For the text-containing cell, return its midpoint in [X, Y] coordinate format. 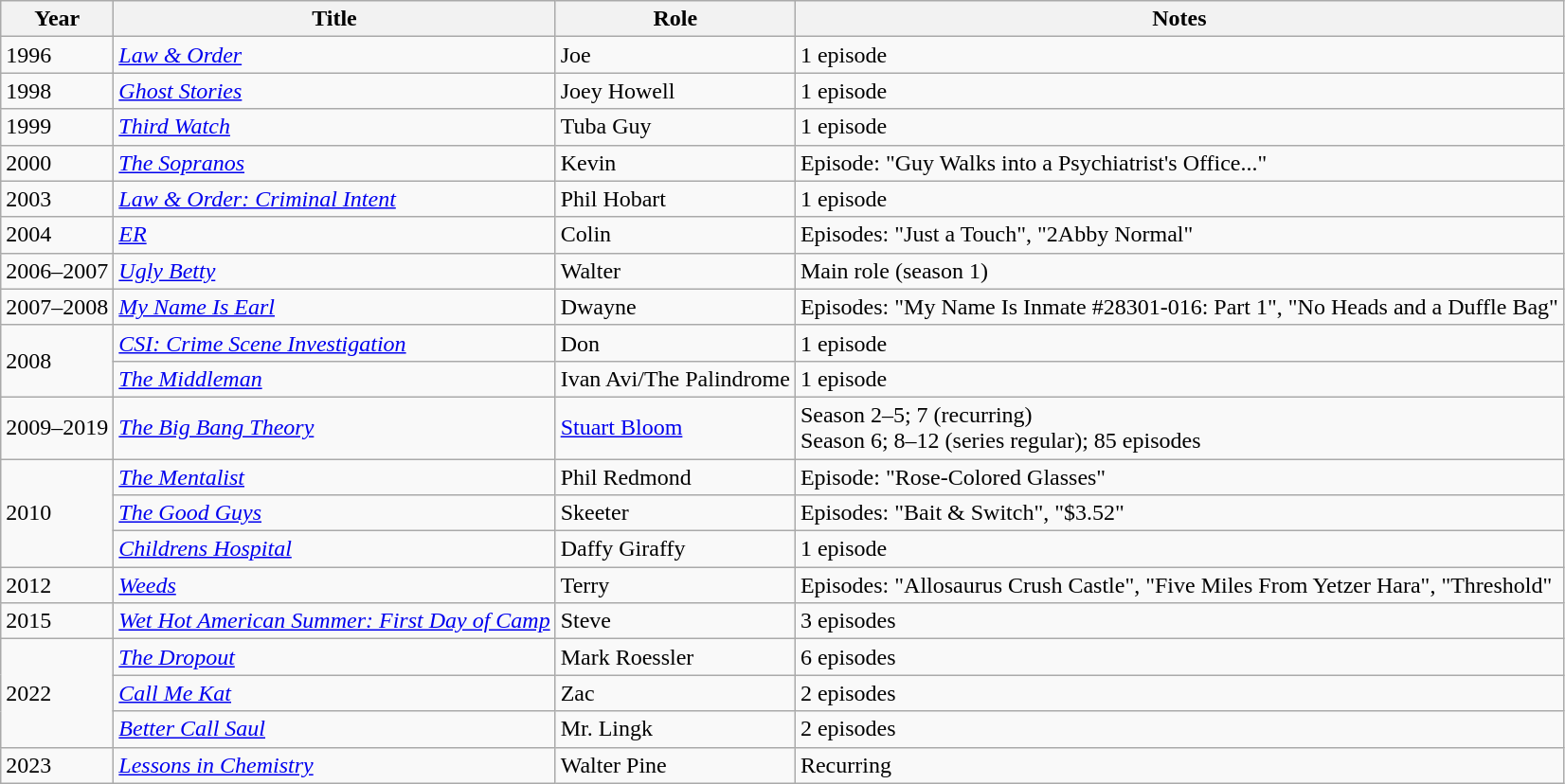
3 episodes [1178, 621]
2008 [57, 361]
Phil Hobart [675, 199]
Third Watch [334, 127]
Better Call Saul [334, 729]
Episodes: "Allosaurus Crush Castle", "Five Miles From Yetzer Hara", "Threshold" [1178, 585]
The Mentalist [334, 476]
Role [675, 19]
Skeeter [675, 513]
Walter Pine [675, 765]
Main role (season 1) [1178, 271]
Wet Hot American Summer: First Day of Camp [334, 621]
Joe [675, 55]
Colin [675, 235]
1998 [57, 91]
1996 [57, 55]
Episodes: "Just a Touch", "2Abby Normal" [1178, 235]
The Good Guys [334, 513]
2000 [57, 163]
Call Me Kat [334, 693]
Year [57, 19]
Mark Roessler [675, 657]
2023 [57, 765]
Walter [675, 271]
Kevin [675, 163]
Recurring [1178, 765]
Ivan Avi/The Palindrome [675, 379]
2007–2008 [57, 307]
2022 [57, 693]
Daffy Giraffy [675, 549]
The Big Bang Theory [334, 428]
Stuart Bloom [675, 428]
2003 [57, 199]
2015 [57, 621]
My Name Is Earl [334, 307]
CSI: Crime Scene Investigation [334, 343]
The Dropout [334, 657]
1999 [57, 127]
Weeds [334, 585]
Episode: "Rose-Colored Glasses" [1178, 476]
The Middleman [334, 379]
Episode: "Guy Walks into a Psychiatrist's Office..." [1178, 163]
Tuba Guy [675, 127]
Terry [675, 585]
Ugly Betty [334, 271]
Steve [675, 621]
2006–2007 [57, 271]
6 episodes [1178, 657]
Lessons in Chemistry [334, 765]
Don [675, 343]
Joey Howell [675, 91]
2004 [57, 235]
Law & Order [334, 55]
Title [334, 19]
Episodes: "My Name Is Inmate #28301-016: Part 1", "No Heads and a Duffle Bag" [1178, 307]
Mr. Lingk [675, 729]
Childrens Hospital [334, 549]
ER [334, 235]
Episodes: "Bait & Switch", "$3.52" [1178, 513]
Law & Order: Criminal Intent [334, 199]
Dwayne [675, 307]
Phil Redmond [675, 476]
Season 2–5; 7 (recurring)Season 6; 8–12 (series regular); 85 episodes [1178, 428]
Notes [1178, 19]
2010 [57, 512]
Zac [675, 693]
2012 [57, 585]
2009–2019 [57, 428]
Ghost Stories [334, 91]
The Sopranos [334, 163]
